Locate the cell with the specified text and output its (x, y) center coordinate. 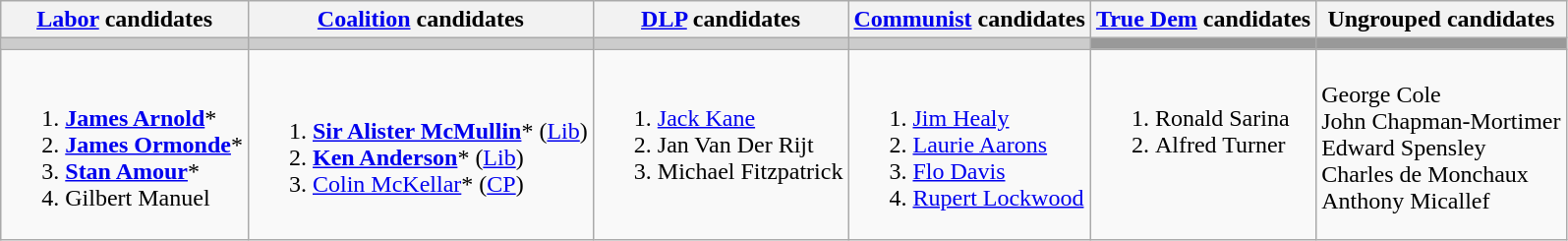
James Arnold*James Ormonde*Stan Amour*Gilbert Manuel (125, 145)
Communist candidates (969, 20)
True Dem candidates (1203, 20)
Jack KaneJan Van Der RijtMichael Fitzpatrick (721, 145)
DLP candidates (721, 20)
Coalition candidates (421, 20)
Labor candidates (125, 20)
George Cole John Chapman-Mortimer Edward Spensley Charles de Monchaux Anthony Micallef (1441, 145)
Jim HealyLaurie AaronsFlo DavisRupert Lockwood (969, 145)
Ronald SarinaAlfred Turner (1203, 145)
Ungrouped candidates (1441, 20)
Sir Alister McMullin* (Lib)Ken Anderson* (Lib)Colin McKellar* (CP) (421, 145)
